For the text-containing cell, return its midpoint in (X, Y) coordinate format. 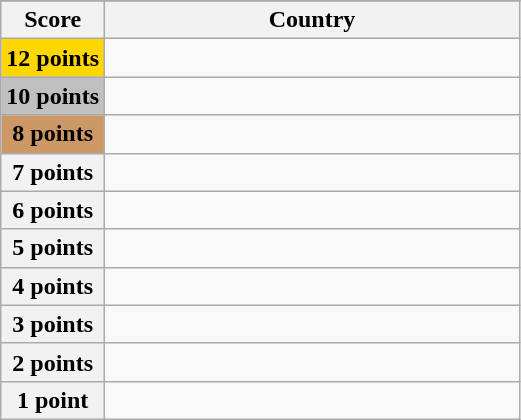
6 points (53, 210)
Country (312, 20)
2 points (53, 362)
1 point (53, 400)
10 points (53, 96)
7 points (53, 172)
3 points (53, 324)
8 points (53, 134)
5 points (53, 248)
12 points (53, 58)
4 points (53, 286)
Score (53, 20)
